Return (X, Y) of the center of cell containing provided text 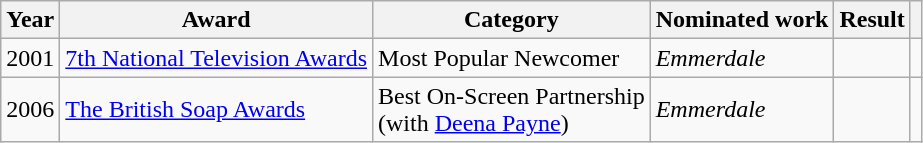
Most Popular Newcomer (512, 58)
Nominated work (742, 20)
7th National Television Awards (216, 58)
Award (216, 20)
2006 (30, 110)
The British Soap Awards (216, 110)
Result (872, 20)
Best On-Screen Partnership (with Deena Payne) (512, 110)
Year (30, 20)
2001 (30, 58)
Category (512, 20)
